Return the [X, Y] coordinate for the center point of the cell that contains the specified text.  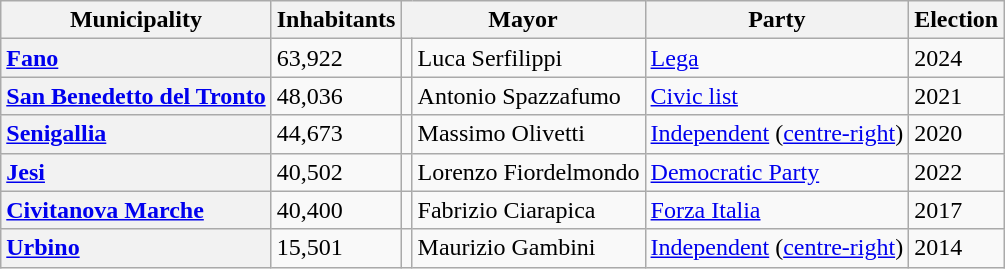
Party [777, 20]
2022 [956, 172]
40,400 [336, 210]
2014 [956, 248]
Lorenzo Fiordelmondo [528, 172]
40,502 [336, 172]
Lega [777, 58]
Forza Italia [777, 210]
15,501 [336, 248]
44,673 [336, 134]
2020 [956, 134]
Jesi [136, 172]
Election [956, 20]
63,922 [336, 58]
Luca Serfilippi [528, 58]
Massimo Olivetti [528, 134]
Fano [136, 58]
48,036 [336, 96]
2017 [956, 210]
Mayor [523, 20]
Inhabitants [336, 20]
Maurizio Gambini [528, 248]
Antonio Spazzafumo [528, 96]
Municipality [136, 20]
2024 [956, 58]
Civic list [777, 96]
Senigallia [136, 134]
2021 [956, 96]
Democratic Party [777, 172]
Urbino [136, 248]
Fabrizio Ciarapica [528, 210]
Civitanova Marche [136, 210]
San Benedetto del Tronto [136, 96]
